Capture the cell that displays the provided text and extract its (X, Y) central coordinate. 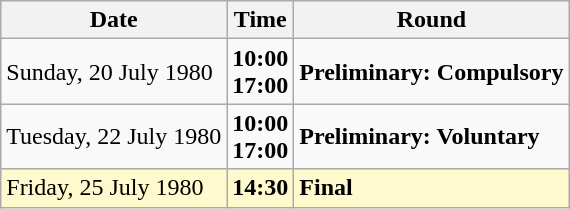
Sunday, 20 July 1980 (114, 72)
Preliminary: Voluntary (432, 136)
Date (114, 20)
Preliminary: Compulsory (432, 72)
Final (432, 188)
14:30 (260, 188)
Tuesday, 22 July 1980 (114, 136)
Round (432, 20)
Time (260, 20)
Friday, 25 July 1980 (114, 188)
